Locate the cell with the specified text and output its [X, Y] center coordinate. 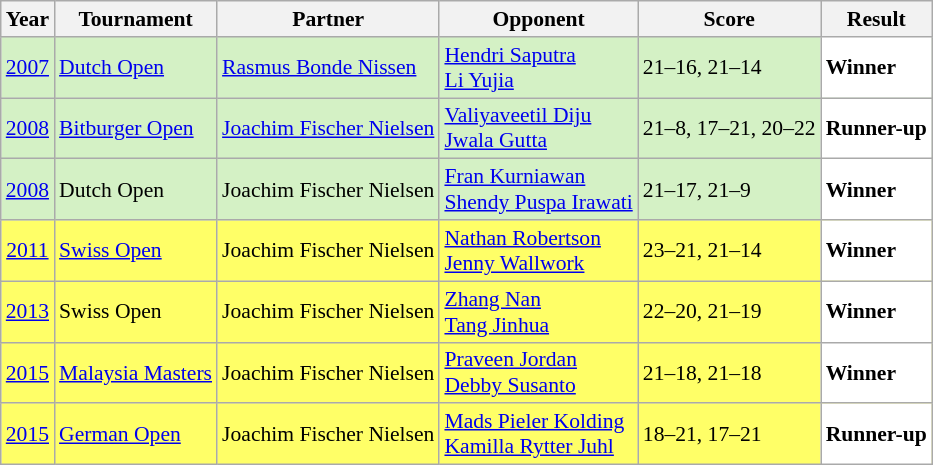
Partner [328, 19]
Praveen Jordan Debby Susanto [538, 372]
2013 [28, 312]
Hendri Saputra Li Yujia [538, 68]
21–17, 21–9 [730, 190]
Opponent [538, 19]
Nathan Robertson Jenny Wallwork [538, 250]
Tournament [136, 19]
21–16, 21–14 [730, 68]
Fran Kurniawan Shendy Puspa Irawati [538, 190]
Score [730, 19]
21–18, 21–18 [730, 372]
German Open [136, 434]
Rasmus Bonde Nissen [328, 68]
21–8, 17–21, 20–22 [730, 128]
22–20, 21–19 [730, 312]
2011 [28, 250]
Bitburger Open [136, 128]
23–21, 21–14 [730, 250]
Result [876, 19]
Valiyaveetil Diju Jwala Gutta [538, 128]
Malaysia Masters [136, 372]
Zhang Nan Tang Jinhua [538, 312]
Mads Pieler Kolding Kamilla Rytter Juhl [538, 434]
Year [28, 19]
2007 [28, 68]
18–21, 17–21 [730, 434]
